For the text-containing cell, return its midpoint in [x, y] coordinate format. 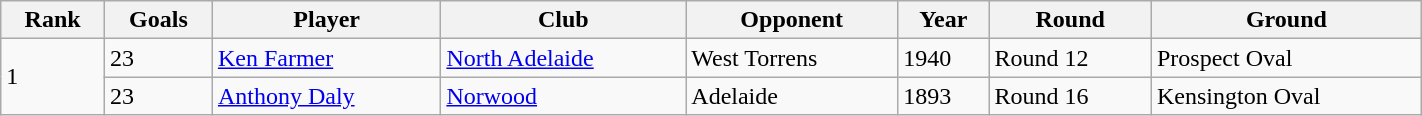
Norwood [564, 96]
1940 [944, 58]
Round 16 [1070, 96]
Prospect Oval [1286, 58]
Ken Farmer [326, 58]
Anthony Daly [326, 96]
Opponent [792, 20]
Player [326, 20]
Year [944, 20]
Ground [1286, 20]
Club [564, 20]
Round 12 [1070, 58]
Rank [53, 20]
1893 [944, 96]
Round [1070, 20]
1 [53, 77]
North Adelaide [564, 58]
Goals [159, 20]
Kensington Oval [1286, 96]
West Torrens [792, 58]
Adelaide [792, 96]
